Return (X, Y) of the center of cell containing provided text 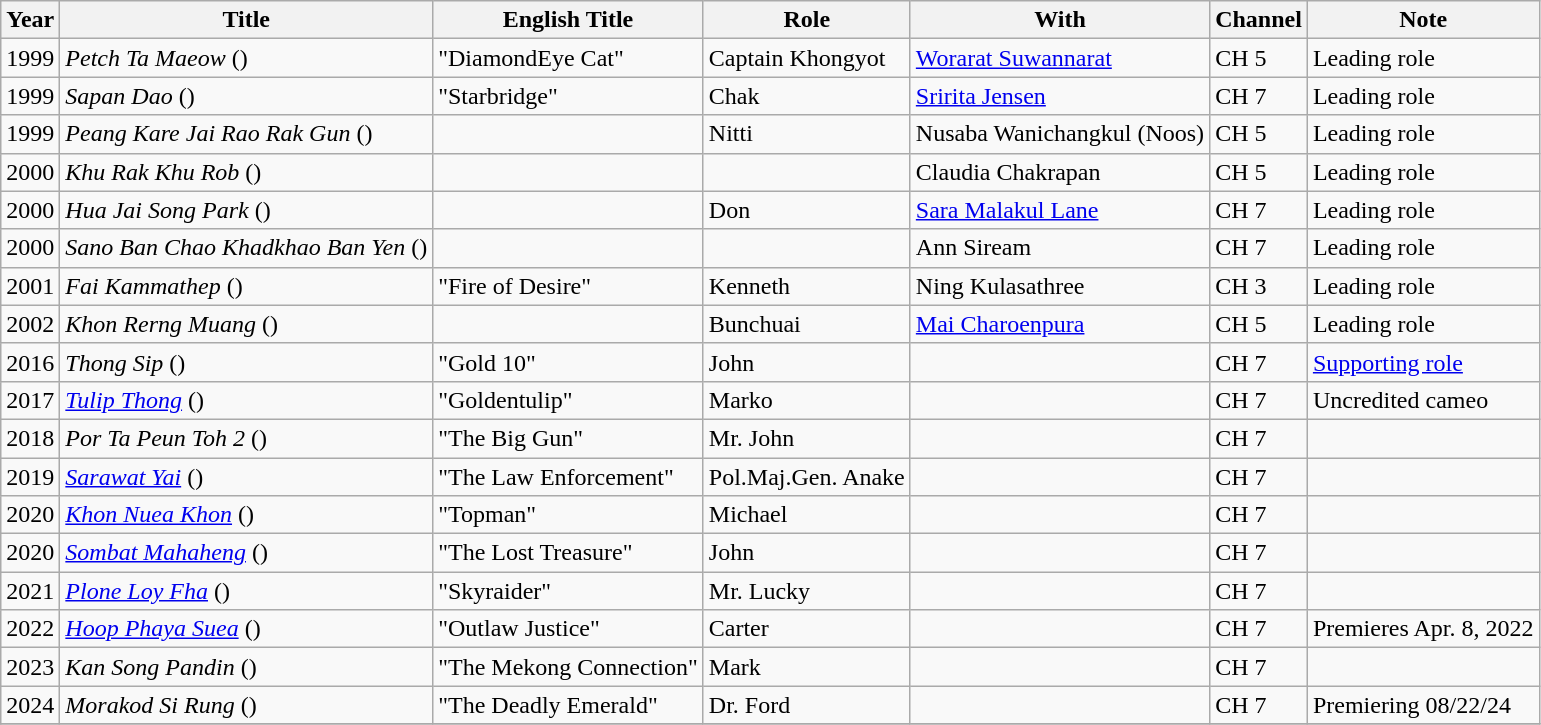
Fai Kammathep () (246, 286)
"Gold 10" (568, 362)
"Goldentulip" (568, 400)
"Topman" (568, 515)
Marko (806, 400)
CH 3 (1259, 286)
Sano Ban Chao Khadkhao Ban Yen () (246, 248)
Hua Jai Song Park () (246, 210)
Claudia Chakrapan (1060, 172)
Khon Rerng Muang () (246, 324)
Title (246, 20)
Sapan Dao () (246, 96)
Hoop Phaya Suea () (246, 629)
"The Lost Treasure" (568, 553)
Thong Sip () (246, 362)
Premiering 08/22/24 (1423, 705)
Michael (806, 515)
2022 (30, 629)
Ann Siream (1060, 248)
Tulip Thong () (246, 400)
Sririta Jensen (1060, 96)
"The Law Enforcement" (568, 477)
Kenneth (806, 286)
"Outlaw Justice" (568, 629)
English Title (568, 20)
Supporting role (1423, 362)
"Starbridge" (568, 96)
Note (1423, 20)
Ning Kulasathree (1060, 286)
Captain Khongyot (806, 58)
Bunchuai (806, 324)
2023 (30, 667)
Sombat Mahaheng () (246, 553)
Mr. Lucky (806, 591)
Carter (806, 629)
2001 (30, 286)
Nitti (806, 134)
Don (806, 210)
2017 (30, 400)
Kan Song Pandin () (246, 667)
2021 (30, 591)
Plone Loy Fha () (246, 591)
Role (806, 20)
2018 (30, 438)
Mai Charoenpura (1060, 324)
Premieres Apr. 8, 2022 (1423, 629)
With (1060, 20)
Morakod Si Rung () (246, 705)
"The Big Gun" (568, 438)
2024 (30, 705)
Peang Kare Jai Rao Rak Gun () (246, 134)
2019 (30, 477)
2002 (30, 324)
"DiamondEye Cat" (568, 58)
Year (30, 20)
Mark (806, 667)
2016 (30, 362)
Channel (1259, 20)
Nusaba Wanichangkul (Noos) (1060, 134)
"The Deadly Emerald" (568, 705)
"Skyraider" (568, 591)
Khu Rak Khu Rob () (246, 172)
"Fire of Desire" (568, 286)
Sara Malakul Lane (1060, 210)
Uncredited cameo (1423, 400)
Petch Ta Maeow () (246, 58)
Chak (806, 96)
Por Ta Peun Toh 2 () (246, 438)
"The Mekong Connection" (568, 667)
Khon Nuea Khon () (246, 515)
Worarat Suwannarat (1060, 58)
Sarawat Yai () (246, 477)
Pol.Maj.Gen. Anake (806, 477)
Dr. Ford (806, 705)
Mr. John (806, 438)
